Capture the cell that displays the provided text and extract its (X, Y) central coordinate. 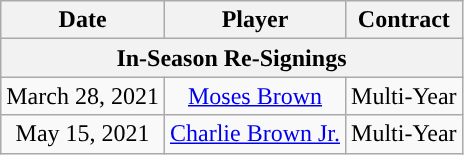
Player (254, 20)
Moses Brown (254, 96)
Date (83, 20)
Contract (404, 20)
March 28, 2021 (83, 96)
Charlie Brown Jr. (254, 134)
In-Season Re-Signings (232, 58)
May 15, 2021 (83, 134)
